Output the [X, Y] coordinate of the center of the cell containing the given text.  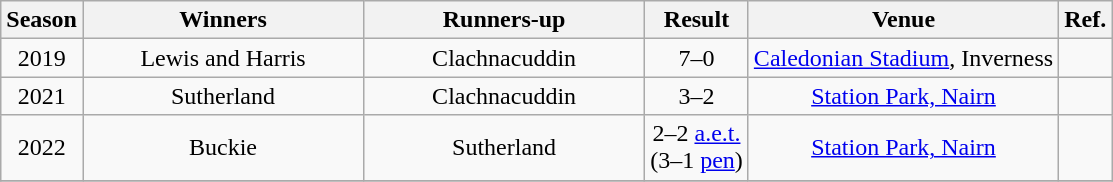
2019 [42, 58]
Caledonian Stadium, Inverness [903, 58]
Runners-up [504, 20]
7–0 [697, 58]
Ref. [1086, 20]
Buckie [222, 148]
Winners [222, 20]
2–2 a.e.t. (3–1 pen) [697, 148]
2022 [42, 148]
Lewis and Harris [222, 58]
Venue [903, 20]
3–2 [697, 96]
Result [697, 20]
2021 [42, 96]
Season [42, 20]
